Find where the given text appears and provide that cell's center as [x, y] coordinate. 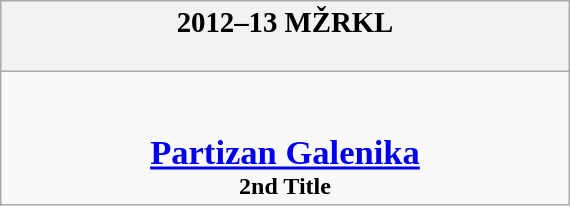
Partizan Galenika2nd Title [284, 138]
2012–13 MŽRKL [284, 36]
